Determine the [x, y] coordinate at the center of the cell enclosing the given text.  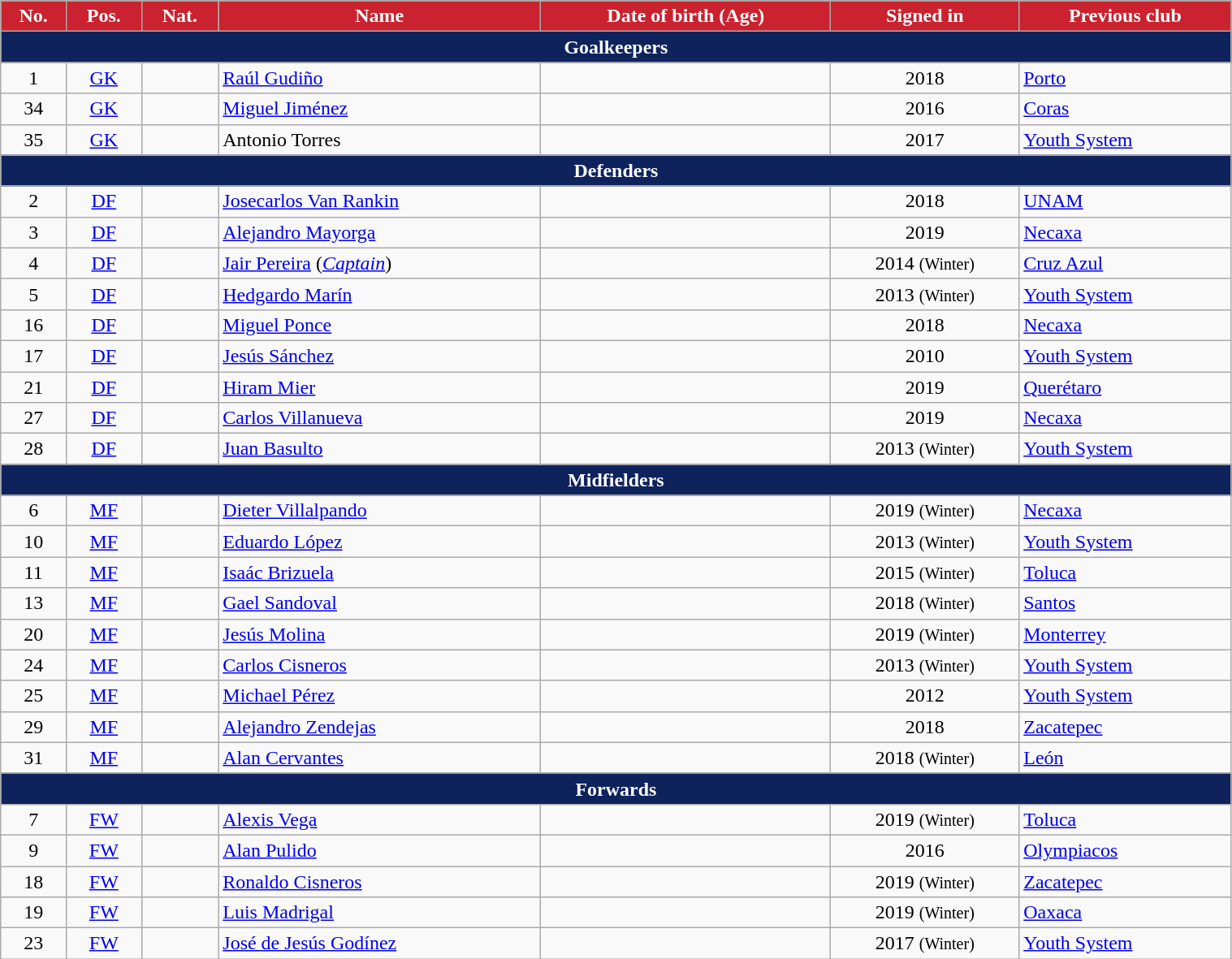
Alan Cervantes [380, 758]
23 [34, 944]
Signed in [925, 16]
Name [380, 16]
Querétaro [1126, 387]
Ronaldo Cisneros [380, 881]
4 [34, 263]
Jesús Molina [380, 634]
UNAM [1126, 201]
Dieter Villalpando [380, 511]
León [1126, 758]
Juan Basulto [380, 449]
1 [34, 78]
Olympiacos [1126, 850]
Michael Pérez [380, 696]
5 [34, 294]
2 [34, 201]
Nat. [180, 16]
11 [34, 572]
Carlos Villanueva [380, 418]
Hedgardo Marín [380, 294]
Oaxaca [1126, 913]
2017 [925, 140]
Jair Pereira (Captain) [380, 263]
Pos. [104, 16]
34 [34, 109]
Midfielders [616, 480]
No. [34, 16]
Previous club [1126, 16]
25 [34, 696]
27 [34, 418]
Josecarlos Van Rankin [380, 201]
José de Jesús Godínez [380, 944]
Coras [1126, 109]
20 [34, 634]
16 [34, 325]
18 [34, 881]
9 [34, 850]
Luis Madrigal [380, 913]
24 [34, 665]
2015 (Winter) [925, 572]
Carlos Cisneros [380, 665]
Hiram Mier [380, 387]
Alan Pulido [380, 850]
Jesús Sánchez [380, 356]
31 [34, 758]
Defenders [616, 171]
17 [34, 356]
Eduardo López [380, 542]
13 [34, 603]
2014 (Winter) [925, 263]
Raúl Gudiño [380, 78]
Forwards [616, 788]
2017 (Winter) [925, 944]
Miguel Ponce [380, 325]
Antonio Torres [380, 140]
Santos [1126, 603]
Alejandro Mayorga [380, 232]
19 [34, 913]
2010 [925, 356]
Monterrey [1126, 634]
21 [34, 387]
7 [34, 819]
Goalkeepers [616, 47]
6 [34, 511]
Isaác Brizuela [380, 572]
Cruz Azul [1126, 263]
10 [34, 542]
Alejandro Zendejas [380, 727]
28 [34, 449]
35 [34, 140]
Alexis Vega [380, 819]
Gael Sandoval [380, 603]
Date of birth (Age) [685, 16]
Porto [1126, 78]
29 [34, 727]
Miguel Jiménez [380, 109]
3 [34, 232]
2012 [925, 696]
